Find where the given text appears and provide that cell's center as [x, y] coordinate. 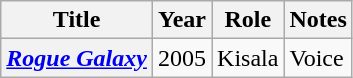
Role [248, 20]
2005 [182, 58]
Title [77, 20]
Rogue Galaxy [77, 58]
Notes [318, 20]
Year [182, 20]
Voice [318, 58]
Kisala [248, 58]
